Identify which cell holds the provided text, then report its (x, y) central coordinate. 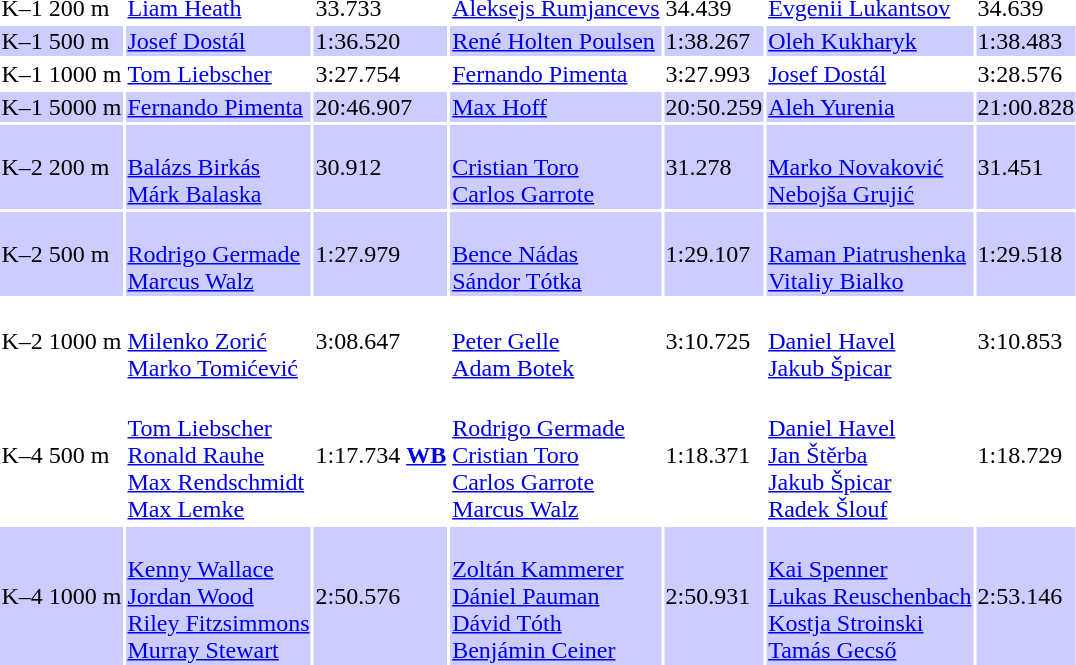
1:29.107 (714, 254)
Max Hoff (556, 107)
1:29.518 (1026, 254)
Marko NovakovićNebojša Grujić (870, 167)
3:10.725 (714, 341)
K–1 500 m (62, 41)
Rodrigo GermadeMarcus Walz (218, 254)
3:28.576 (1026, 74)
René Holten Poulsen (556, 41)
Rodrigo GermadeCristian ToroCarlos GarroteMarcus Walz (556, 455)
Zoltán KammererDániel PaumanDávid TóthBenjámin Ceiner (556, 596)
Cristian ToroCarlos Garrote (556, 167)
Peter GelleAdam Botek (556, 341)
21:00.828 (1026, 107)
3:08.647 (381, 341)
1:18.371 (714, 455)
Raman PiatrushenkaVitaliy Bialko (870, 254)
2:50.931 (714, 596)
3:10.853 (1026, 341)
Daniel HavelJan ŠtěrbaJakub ŠpicarRadek Šlouf (870, 455)
K–2 1000 m (62, 341)
Tom LiebscherRonald RauheMax RendschmidtMax Lemke (218, 455)
1:38.483 (1026, 41)
1:38.267 (714, 41)
K–1 1000 m (62, 74)
K–1 5000 m (62, 107)
K–4 1000 m (62, 596)
30.912 (381, 167)
3:27.754 (381, 74)
Tom Liebscher (218, 74)
1:36.520 (381, 41)
31.451 (1026, 167)
Bence NádasSándor Tótka (556, 254)
1:18.729 (1026, 455)
20:50.259 (714, 107)
1:27.979 (381, 254)
Kai SpennerLukas ReuschenbachKostja StroinskiTamás Gecső (870, 596)
K–4 500 m (62, 455)
K–2 500 m (62, 254)
Daniel HavelJakub Špicar (870, 341)
Milenko ZorićMarko Tomićević (218, 341)
Aleh Yurenia (870, 107)
Kenny WallaceJordan WoodRiley FitzsimmonsMurray Stewart (218, 596)
3:27.993 (714, 74)
Oleh Kukharyk (870, 41)
2:50.576 (381, 596)
20:46.907 (381, 107)
2:53.146 (1026, 596)
K–2 200 m (62, 167)
Balázs BirkásMárk Balaska (218, 167)
1:17.734 WB (381, 455)
31.278 (714, 167)
